Provide the [x, y] coordinate of the cell's center where the given text is located.  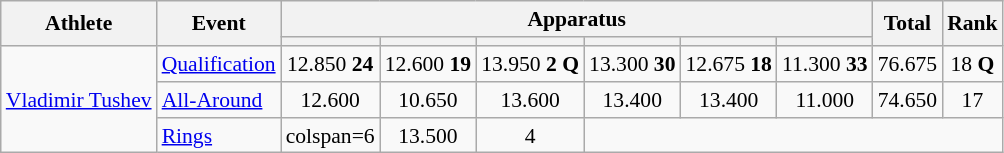
74.650 [908, 100]
11.000 [825, 100]
18 Q [972, 64]
13.300 30 [632, 64]
12.600 [330, 100]
Athlete [79, 24]
Qualification [219, 64]
11.300 33 [825, 64]
Rank [972, 24]
Apparatus [577, 19]
12.850 24 [330, 64]
Event [219, 24]
Total [908, 24]
17 [972, 100]
12.600 19 [428, 64]
76.675 [908, 64]
All-Around [219, 100]
Vladimir Tushev [79, 100]
13.950 2 Q [530, 64]
13.600 [530, 100]
10.650 [428, 100]
12.675 18 [729, 64]
